Determine the (x, y) coordinate at the center of the cell enclosing the given text.  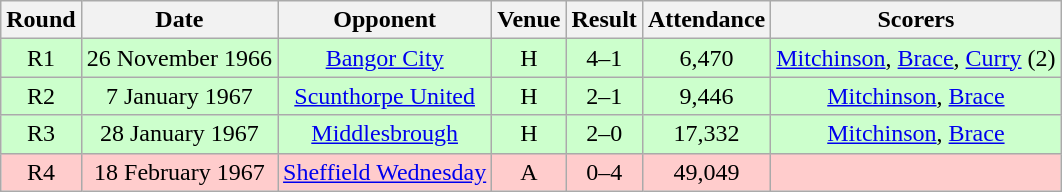
28 January 1967 (179, 134)
R3 (41, 134)
49,049 (706, 172)
A (529, 172)
4–1 (604, 58)
Middlesbrough (385, 134)
2–1 (604, 96)
9,446 (706, 96)
Scorers (916, 20)
Bangor City (385, 58)
26 November 1966 (179, 58)
Scunthorpe United (385, 96)
6,470 (706, 58)
Result (604, 20)
R1 (41, 58)
Attendance (706, 20)
Round (41, 20)
Mitchinson, Brace, Curry (2) (916, 58)
R2 (41, 96)
Opponent (385, 20)
R4 (41, 172)
Sheffield Wednesday (385, 172)
2–0 (604, 134)
17,332 (706, 134)
Date (179, 20)
18 February 1967 (179, 172)
7 January 1967 (179, 96)
0–4 (604, 172)
Venue (529, 20)
